Search for the cell housing the specified text and yield its (X, Y) center coordinate. 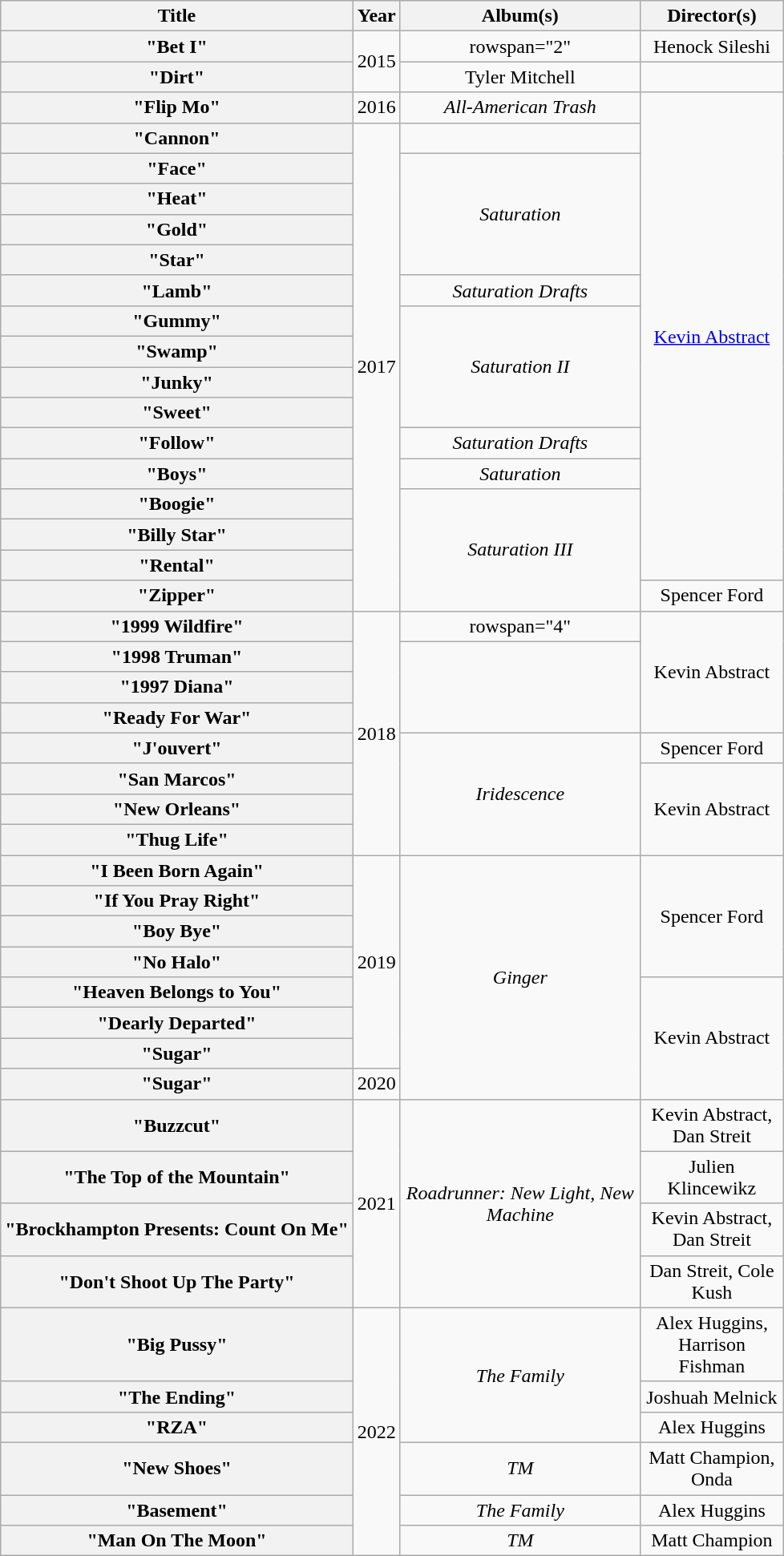
"I Been Born Again" (177, 870)
"Thug Life" (177, 839)
2022 (377, 1432)
"If You Pray Right" (177, 901)
Year (377, 16)
"Zipper" (177, 596)
Henock Sileshi (712, 46)
Director(s) (712, 16)
"Boy Bye" (177, 932)
"Basement" (177, 1510)
"Rental" (177, 565)
Ginger (519, 976)
"Billy Star" (177, 535)
2020 (377, 1084)
Matt Champion (712, 1541)
2017 (377, 367)
"No Halo" (177, 962)
rowspan="4" (519, 626)
All-American Trash (519, 107)
"J'ouvert" (177, 748)
2018 (377, 733)
2016 (377, 107)
Julien Klincewikz (712, 1177)
"Brockhampton Presents: Count On Me" (177, 1230)
"Bet I" (177, 46)
Roadrunner: New Light, New Machine (519, 1203)
"Cannon" (177, 138)
2019 (377, 961)
"Gummy" (177, 321)
Joshuah Melnick (712, 1396)
"Buzzcut" (177, 1126)
Alex Huggins, Harrison Fishman (712, 1344)
"Star" (177, 260)
"The Ending" (177, 1396)
"Face" (177, 168)
"The Top of the Mountain" (177, 1177)
Matt Champion, Onda (712, 1469)
"Heat" (177, 199)
"San Marcos" (177, 778)
"Don't Shoot Up The Party" (177, 1281)
Album(s) (519, 16)
"Lamb" (177, 290)
"1999 Wildfire" (177, 626)
Tyler Mitchell (519, 77)
"Dirt" (177, 77)
rowspan="2" (519, 46)
Saturation II (519, 366)
"Sweet" (177, 413)
"Boogie" (177, 504)
"Follow" (177, 443)
"New Orleans" (177, 809)
"Junky" (177, 382)
Saturation III (519, 550)
2015 (377, 62)
"1998 Truman" (177, 657)
"Flip Mo" (177, 107)
"Big Pussy" (177, 1344)
"Swamp" (177, 351)
"Man On The Moon" (177, 1541)
"1997 Diana" (177, 687)
2021 (377, 1203)
"New Shoes" (177, 1469)
"RZA" (177, 1427)
Dan Streit, Cole Kush (712, 1281)
"Boys" (177, 474)
"Gold" (177, 229)
"Heaven Belongs to You" (177, 992)
"Ready For War" (177, 717)
Title (177, 16)
"Dearly Departed" (177, 1023)
Iridescence (519, 794)
